Find where the given text appears and provide that cell's center as (x, y) coordinate. 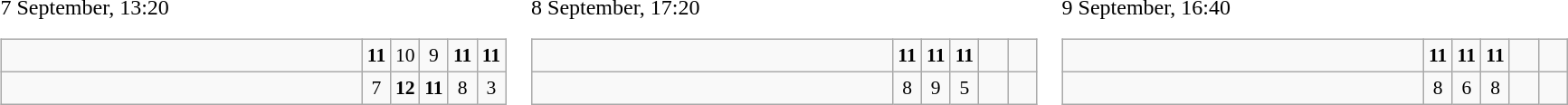
3 (491, 88)
6 (1467, 88)
12 (405, 88)
7 (376, 88)
5 (965, 88)
10 (405, 56)
